For the text-containing cell, return its midpoint in (X, Y) coordinate format. 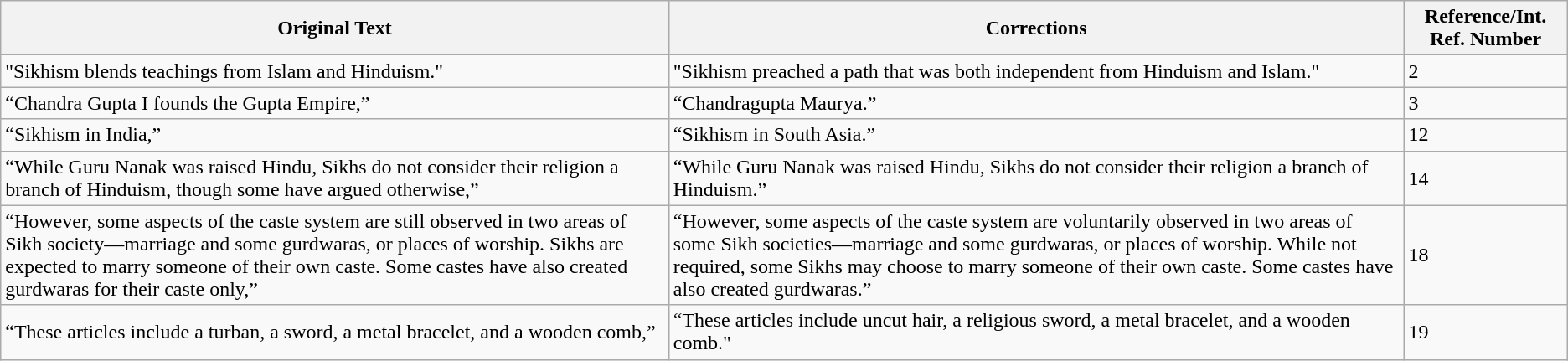
2 (1486, 71)
“Chandragupta Maurya.” (1036, 103)
“These articles include a turban, a sword, a metal bracelet, and a wooden comb,” (335, 332)
“Sikhism in South Asia.” (1036, 135)
"Sikhism blends teachings from Islam and Hinduism." (335, 71)
18 (1486, 255)
“Chandra Gupta I founds the Gupta Empire,” (335, 103)
14 (1486, 178)
“These articles include uncut hair, a religious sword, a metal bracelet, and a wooden comb." (1036, 332)
Original Text (335, 28)
Reference/Int. Ref. Number (1486, 28)
“Sikhism in India,” (335, 135)
“While Guru Nanak was raised Hindu, Sikhs do not consider their religion a branch of Hinduism.” (1036, 178)
“While Guru Nanak was raised Hindu, Sikhs do not consider their religion a branch of Hinduism, though some have argued otherwise,” (335, 178)
12 (1486, 135)
19 (1486, 332)
"Sikhism preached a path that was both independent from Hinduism and Islam." (1036, 71)
3 (1486, 103)
Corrections (1036, 28)
